Search for the cell housing the specified text and yield its (x, y) center coordinate. 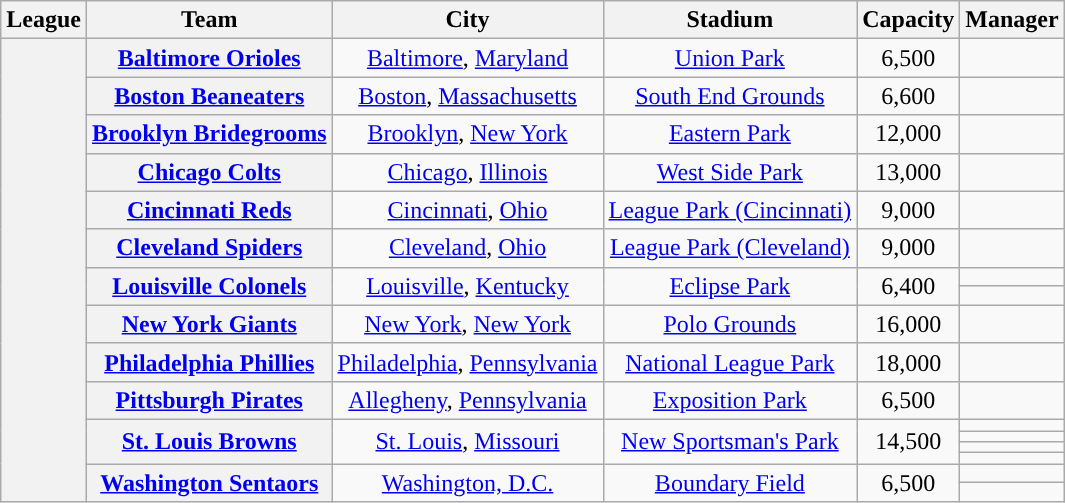
Allegheny, Pennsylvania (468, 400)
West Side Park (730, 172)
Eclipse Park (730, 286)
Brooklyn, New York (468, 134)
18,000 (908, 362)
Philadelphia Phillies (209, 362)
City (468, 20)
Louisville, Kentucky (468, 286)
Team (209, 20)
Cincinnati, Ohio (468, 210)
12,000 (908, 134)
6,600 (908, 96)
Chicago Colts (209, 172)
Capacity (908, 20)
Brooklyn Bridegrooms (209, 134)
South End Grounds (730, 96)
Washington, D.C. (468, 483)
League Park (Cleveland) (730, 248)
Exposition Park (730, 400)
6,400 (908, 286)
Chicago, Illinois (468, 172)
Philadelphia, Pennsylvania (468, 362)
14,500 (908, 441)
Boston, Massachusetts (468, 96)
Cleveland, Ohio (468, 248)
League (44, 20)
Manager (1012, 20)
Stadium (730, 20)
Eastern Park (730, 134)
New Sportsman's Park (730, 441)
Cleveland Spiders (209, 248)
16,000 (908, 324)
League Park (Cincinnati) (730, 210)
National League Park (730, 362)
Pittsburgh Pirates (209, 400)
Boundary Field (730, 483)
Louisville Colonels (209, 286)
St. Louis Browns (209, 441)
Washington Sentaors (209, 483)
Polo Grounds (730, 324)
Union Park (730, 58)
Baltimore Orioles (209, 58)
Boston Beaneaters (209, 96)
13,000 (908, 172)
St. Louis, Missouri (468, 441)
Cincinnati Reds (209, 210)
New York, New York (468, 324)
Baltimore, Maryland (468, 58)
New York Giants (209, 324)
